Locate the cell with the specified text and output its (X, Y) center coordinate. 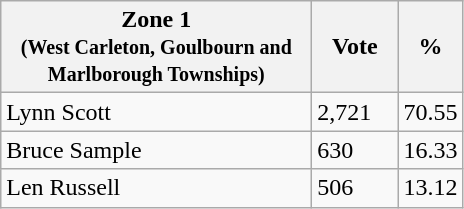
70.55 (430, 112)
Len Russell (156, 188)
506 (355, 188)
13.12 (430, 188)
Bruce Sample (156, 150)
Vote (355, 47)
630 (355, 150)
16.33 (430, 150)
Lynn Scott (156, 112)
Zone 1 (West Carleton, Goulbourn and Marlborough Townships) (156, 47)
% (430, 47)
2,721 (355, 112)
